Detect which cell encompasses the target text, then output its (x, y) center coordinate. 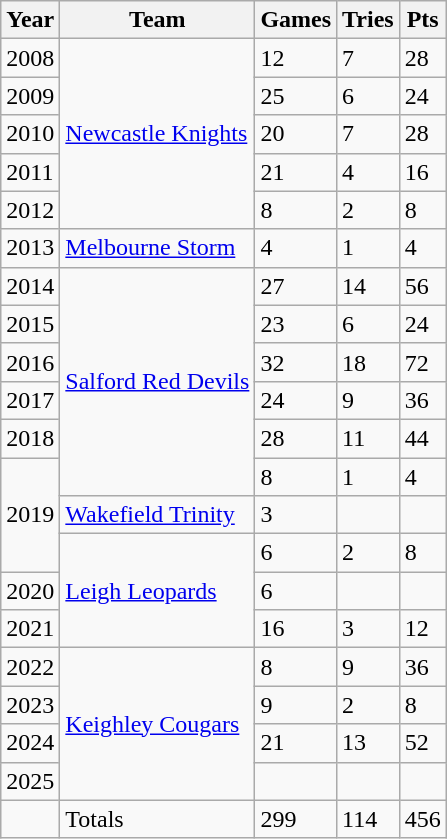
32 (296, 362)
2023 (30, 705)
2008 (30, 58)
2022 (30, 667)
25 (296, 96)
2013 (30, 248)
Melbourne Storm (158, 248)
2018 (30, 438)
Totals (158, 819)
Wakefield Trinity (158, 515)
Keighley Cougars (158, 724)
2021 (30, 629)
Newcastle Knights (158, 134)
13 (368, 743)
2010 (30, 134)
Year (30, 20)
456 (422, 819)
2016 (30, 362)
2015 (30, 324)
2019 (30, 515)
2012 (30, 210)
52 (422, 743)
2009 (30, 96)
114 (368, 819)
2017 (30, 400)
Pts (422, 20)
Games (296, 20)
72 (422, 362)
18 (368, 362)
Salford Red Devils (158, 381)
20 (296, 134)
23 (296, 324)
Team (158, 20)
14 (368, 286)
2020 (30, 591)
44 (422, 438)
299 (296, 819)
2024 (30, 743)
Tries (368, 20)
56 (422, 286)
2011 (30, 172)
Leigh Leopards (158, 591)
27 (296, 286)
2025 (30, 781)
11 (368, 438)
2014 (30, 286)
